Return (X, Y) of the center of cell containing provided text 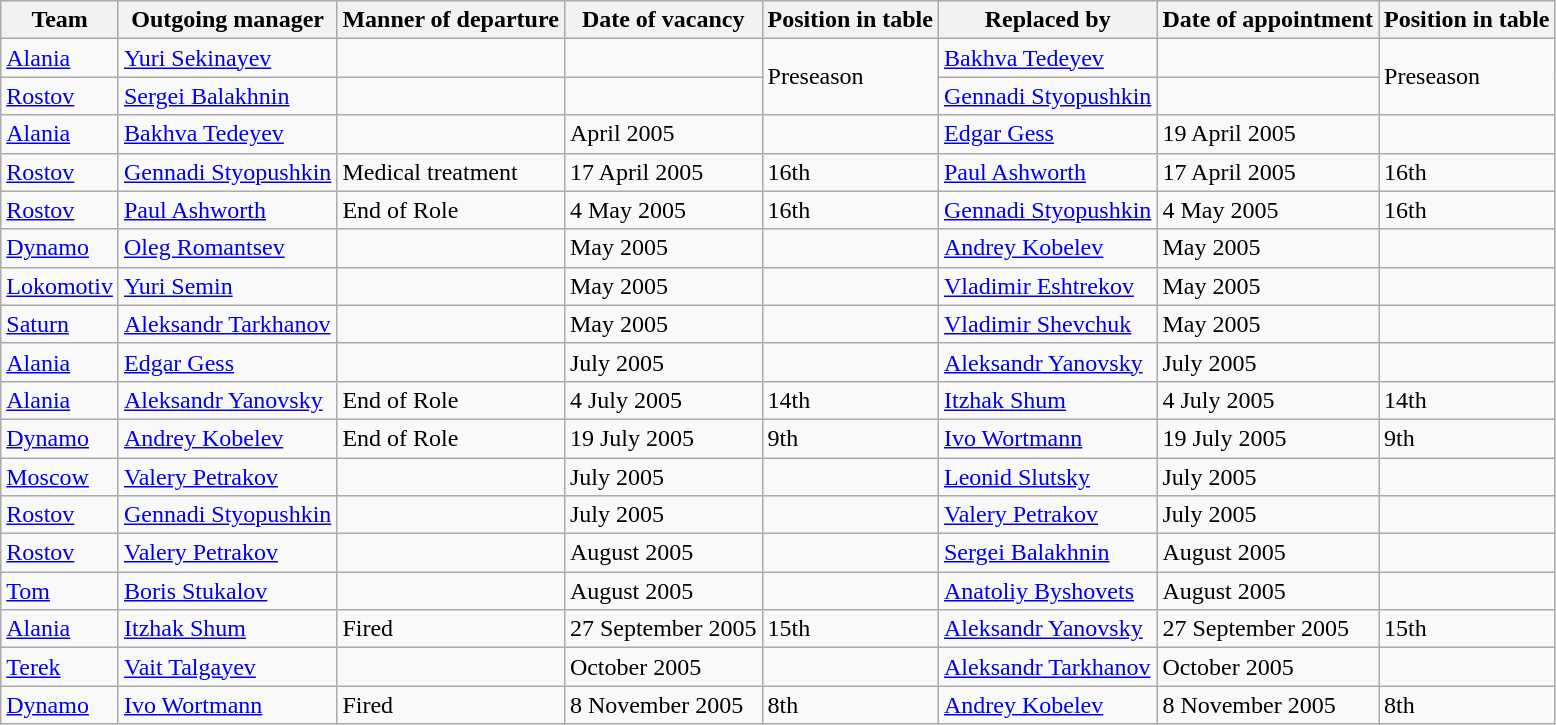
Lokomotiv (60, 286)
Leonid Slutsky (1047, 477)
Yuri Semin (227, 286)
19 April 2005 (1268, 134)
Anatoliy Byshovets (1047, 591)
Oleg Romantsev (227, 248)
Terek (60, 667)
Replaced by (1047, 20)
Vladimir Eshtrekov (1047, 286)
Yuri Sekinayev (227, 58)
Medical treatment (450, 172)
Tom (60, 591)
Boris Stukalov (227, 591)
April 2005 (663, 134)
Date of appointment (1268, 20)
Vait Talgayev (227, 667)
Date of vacancy (663, 20)
Vladimir Shevchuk (1047, 324)
Moscow (60, 477)
Saturn (60, 324)
Team (60, 20)
Manner of departure (450, 20)
Outgoing manager (227, 20)
